Capture the cell that displays the provided text and extract its [x, y] central coordinate. 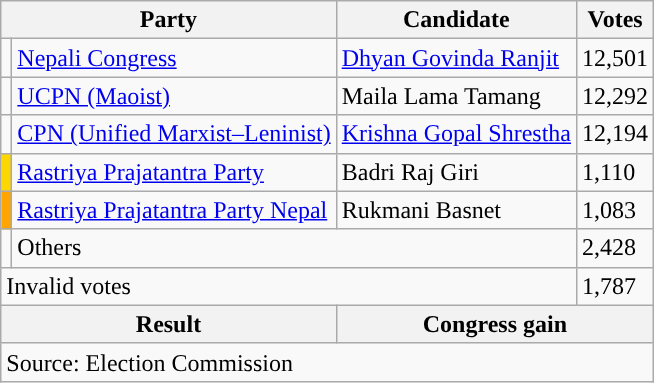
1,787 [616, 286]
Dhyan Govinda Ranjit [456, 58]
12,292 [616, 96]
Rastriya Prajatantra Party Nepal [174, 210]
Congress gain [494, 324]
Rastriya Prajatantra Party [174, 172]
Maila Lama Tamang [456, 96]
CPN (Unified Marxist–Leninist) [174, 134]
1,110 [616, 172]
Badri Raj Giri [456, 172]
12,501 [616, 58]
Nepali Congress [174, 58]
Result [168, 324]
Source: Election Commission [328, 362]
Others [294, 248]
Party [168, 20]
Votes [616, 20]
Candidate [456, 20]
Rukmani Basnet [456, 210]
Invalid votes [289, 286]
Krishna Gopal Shrestha [456, 134]
12,194 [616, 134]
1,083 [616, 210]
UCPN (Maoist) [174, 96]
2,428 [616, 248]
